From the cell containing the given text, extract its center point as [X, Y] coordinate. 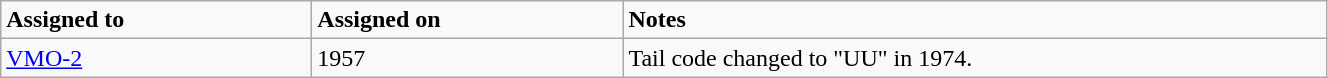
VMO-2 [156, 58]
Tail code changed to "UU" in 1974. [975, 58]
Notes [975, 20]
1957 [468, 58]
Assigned on [468, 20]
Assigned to [156, 20]
